Determine the (x, y) coordinate at the center of the cell enclosing the given text.  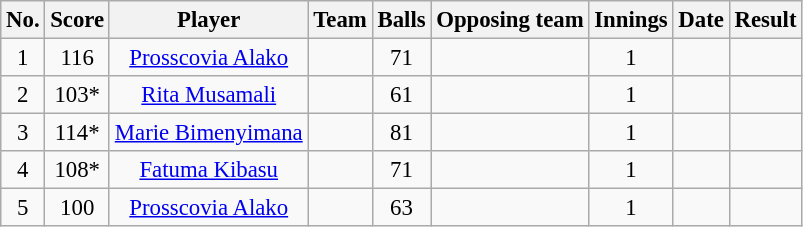
Innings (631, 20)
Player (208, 20)
Fatuma Kibasu (208, 170)
5 (23, 208)
114* (78, 133)
116 (78, 58)
4 (23, 170)
3 (23, 133)
108* (78, 170)
100 (78, 208)
63 (402, 208)
Marie Bimenyimana (208, 133)
Rita Musamali (208, 95)
Balls (402, 20)
Opposing team (510, 20)
No. (23, 20)
81 (402, 133)
Result (766, 20)
Date (701, 20)
Score (78, 20)
61 (402, 95)
103* (78, 95)
Team (340, 20)
2 (23, 95)
